Return the (X, Y) coordinate for the center point of the cell that contains the specified text.  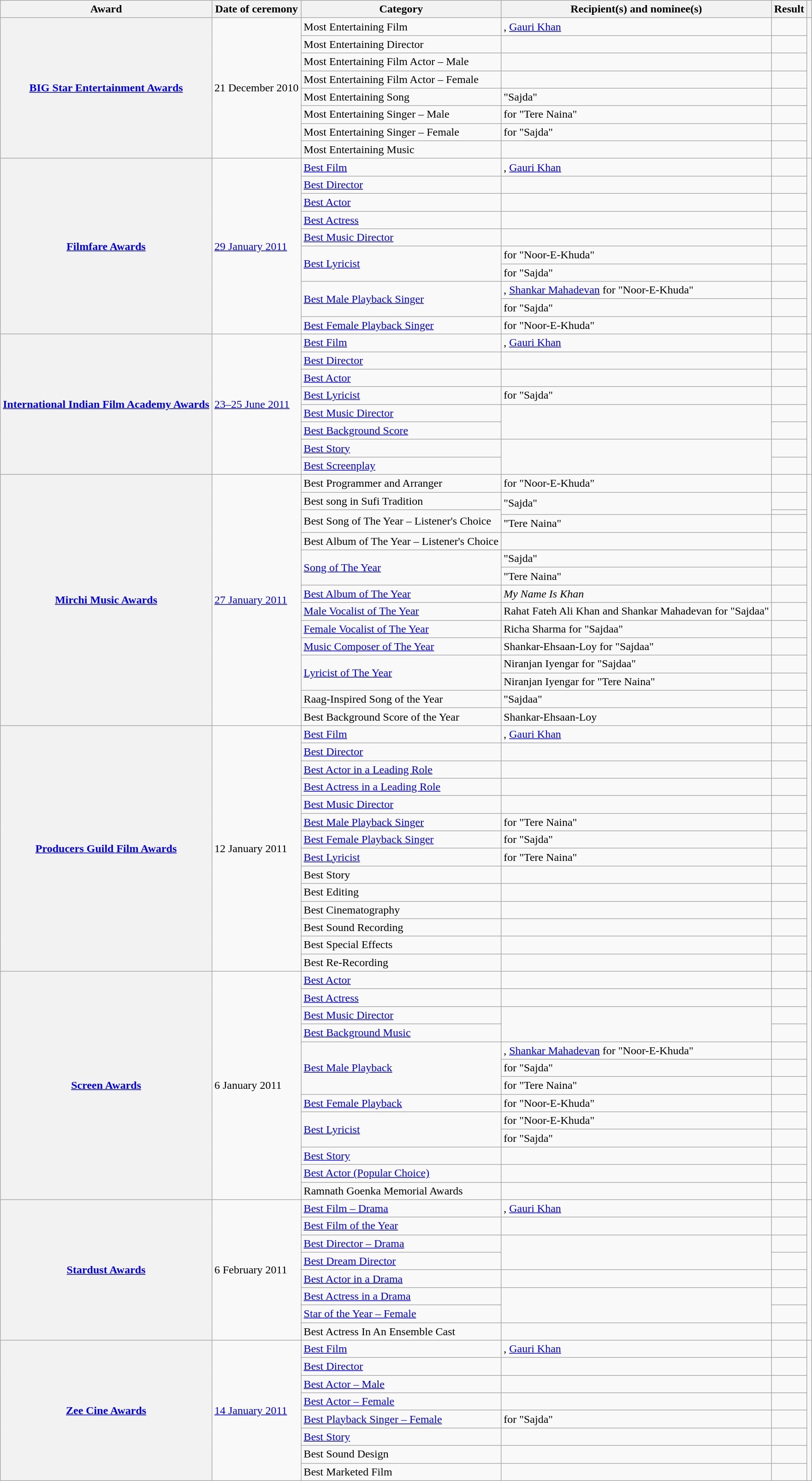
Niranjan Iyengar for "Tere Naina" (636, 681)
Best song in Sufi Tradition (401, 501)
6 February 2011 (256, 1270)
Best Programmer and Arranger (401, 483)
Best Director – Drama (401, 1243)
23–25 June 2011 (256, 404)
Most Entertaining Singer – Male (401, 114)
Music Composer of The Year (401, 646)
Richa Sharma for "Sajdaa" (636, 629)
Mirchi Music Awards (106, 600)
Most Entertaining Music (401, 149)
Most Entertaining Film Actor – Male (401, 62)
Best Editing (401, 892)
Song of The Year (401, 567)
Raag-Inspired Song of the Year (401, 699)
Best Album of The Year (401, 594)
12 January 2011 (256, 848)
Filmfare Awards (106, 246)
Category (401, 9)
Best Sound Recording (401, 927)
Best Background Music (401, 1033)
21 December 2010 (256, 88)
Stardust Awards (106, 1270)
Niranjan Iyengar for "Sajdaa" (636, 664)
Best Actor in a Leading Role (401, 769)
Best Actress in a Drama (401, 1296)
Best Actor – Female (401, 1402)
Best Background Score (401, 430)
Date of ceremony (256, 9)
6 January 2011 (256, 1085)
Producers Guild Film Awards (106, 848)
Ramnath Goenka Memorial Awards (401, 1191)
Best Dream Director (401, 1261)
Rahat Fateh Ali Khan and Shankar Mahadevan for "Sajdaa" (636, 611)
Most Entertaining Film (401, 27)
14 January 2011 (256, 1410)
Recipient(s) and nominee(s) (636, 9)
Zee Cine Awards (106, 1410)
Best Female Playback (401, 1103)
27 January 2011 (256, 600)
Shankar-Ehsaan-Loy for "Sajdaa" (636, 646)
"Sajdaa" (636, 699)
Most Entertaining Singer – Female (401, 132)
Best Album of The Year – Listener's Choice (401, 541)
Best Actor – Male (401, 1384)
Female Vocalist of The Year (401, 629)
Star of the Year – Female (401, 1314)
Lyricist of The Year (401, 673)
Most Entertaining Film Actor – Female (401, 79)
Most Entertaining Song (401, 97)
Best Screenplay (401, 466)
Most Entertaining Director (401, 44)
Best Film of the Year (401, 1226)
Best Marketed Film (401, 1472)
Best Actor in a Drama (401, 1278)
Best Playback Singer – Female (401, 1419)
Result (789, 9)
Award (106, 9)
Best Sound Design (401, 1454)
Best Cinematography (401, 910)
International Indian Film Academy Awards (106, 404)
Best Actress in a Leading Role (401, 787)
My Name Is Khan (636, 594)
Male Vocalist of The Year (401, 611)
Best Song of The Year – Listener's Choice (401, 521)
BIG Star Entertainment Awards (106, 88)
Best Actress In An Ensemble Cast (401, 1331)
Best Film – Drama (401, 1208)
Best Re-Recording (401, 962)
Best Special Effects (401, 945)
Best Background Score of the Year (401, 717)
Best Actor (Popular Choice) (401, 1173)
Shankar-Ehsaan-Loy (636, 717)
Best Male Playback (401, 1068)
29 January 2011 (256, 246)
Screen Awards (106, 1085)
